Search for the cell housing the specified text and yield its (x, y) center coordinate. 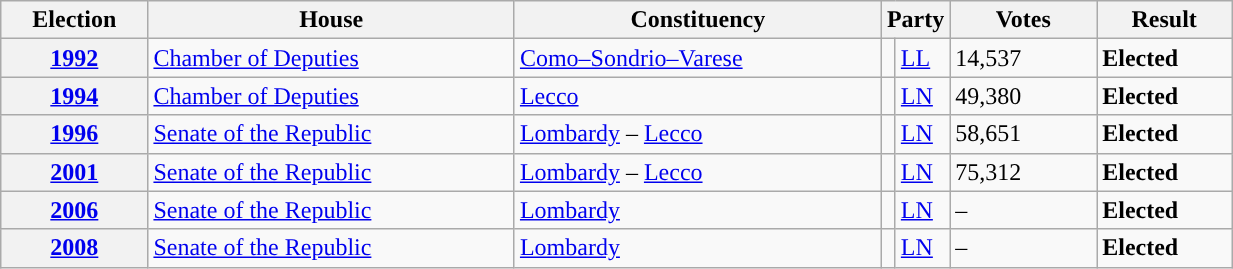
Party (915, 20)
Constituency (698, 20)
1994 (74, 96)
1992 (74, 58)
House (331, 20)
2001 (74, 172)
58,651 (1024, 134)
Election (74, 20)
14,537 (1024, 58)
75,312 (1024, 172)
LL (922, 58)
2006 (74, 210)
Votes (1024, 20)
Lecco (698, 96)
Result (1164, 20)
49,380 (1024, 96)
Como–Sondrio–Varese (698, 58)
2008 (74, 248)
1996 (74, 134)
